Extract the (x, y) coordinate from the center of the cell holding the provided text.  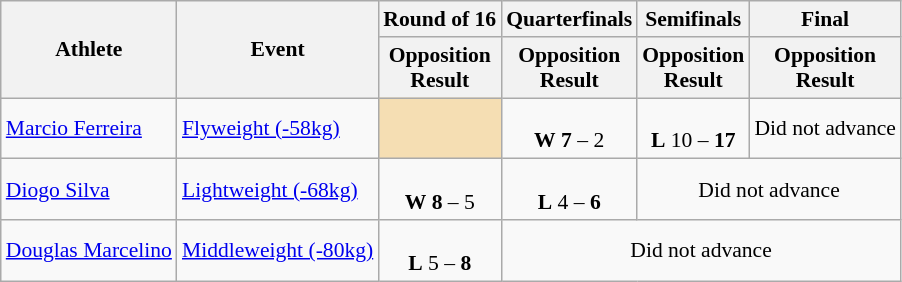
Marcio Ferreira (89, 128)
L 5 – 8 (440, 250)
L 10 – 17 (693, 128)
Semifinals (693, 19)
W 8 – 5 (440, 190)
Diogo Silva (89, 190)
W 7 – 2 (569, 128)
Lightweight (-68kg) (278, 190)
Douglas Marcelino (89, 250)
Quarterfinals (569, 19)
L 4 – 6 (569, 190)
Round of 16 (440, 19)
Event (278, 50)
Athlete (89, 50)
Final (825, 19)
Middleweight (-80kg) (278, 250)
Flyweight (-58kg) (278, 128)
